Pinpoint the cell where the given text exists, returning its (x, y) midpoint coordinate. 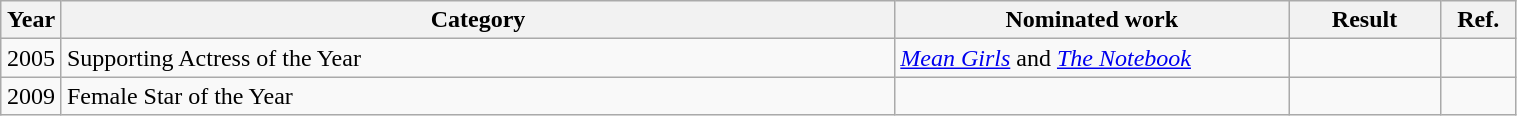
Category (478, 20)
Result (1365, 20)
Female Star of the Year (478, 96)
Supporting Actress of the Year (478, 58)
2009 (32, 96)
Nominated work (1092, 20)
Ref. (1478, 20)
2005 (32, 58)
Year (32, 20)
Mean Girls and The Notebook (1092, 58)
